Determine the (x, y) coordinate at the center of the cell enclosing the given text.  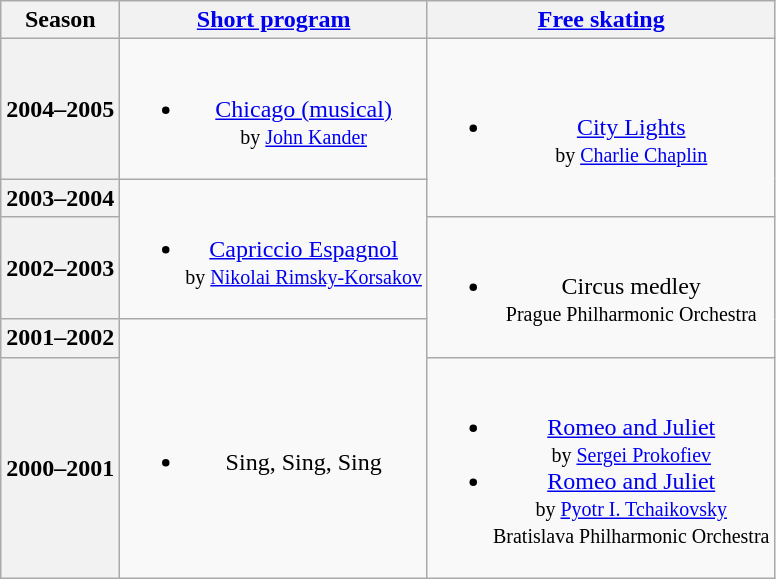
Season (60, 20)
2002–2003 (60, 268)
2001–2002 (60, 338)
2004–2005 (60, 109)
Sing, Sing, Sing (274, 448)
2000–2001 (60, 468)
Chicago (musical) by John Kander (274, 109)
Short program (274, 20)
City Lights by Charlie Chaplin (601, 128)
2003–2004 (60, 198)
Circus medley Prague Philharmonic Orchestra (601, 287)
Romeo and Juliet by Sergei Prokofiev Romeo and Juliet by Pyotr I. Tchaikovsky Bratislava Philharmonic Orchestra (601, 468)
Free skating (601, 20)
Capriccio Espagnol by Nikolai Rimsky-Korsakov (274, 249)
